Return the (x, y) coordinate for the center point of the cell that contains the specified text.  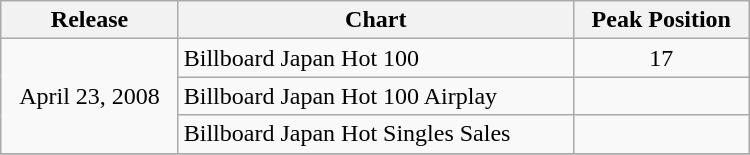
Chart (376, 20)
17 (661, 58)
Billboard Japan Hot 100 (376, 58)
Billboard Japan Hot 100 Airplay (376, 96)
Release (90, 20)
Peak Position (661, 20)
April 23, 2008 (90, 96)
Billboard Japan Hot Singles Sales (376, 134)
